Locate the cell with the specified text and output its (x, y) center coordinate. 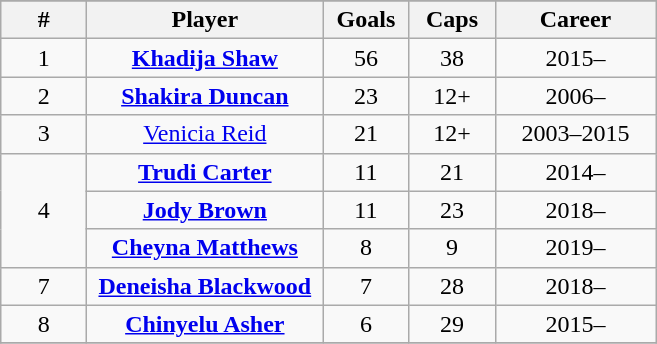
Venicia Reid (205, 134)
Cheyna Matthews (205, 248)
Player (205, 20)
Deneisha Blackwood (205, 286)
Shakira Duncan (205, 96)
1 (44, 58)
3 (44, 134)
28 (452, 286)
6 (366, 324)
2 (44, 96)
Caps (452, 20)
29 (452, 324)
56 (366, 58)
Goals (366, 20)
4 (44, 210)
Trudi Carter (205, 172)
38 (452, 58)
# (44, 20)
2019– (576, 248)
Career (576, 20)
2003–2015 (576, 134)
2014– (576, 172)
9 (452, 248)
2006– (576, 96)
Jody Brown (205, 210)
Chinyelu Asher (205, 324)
Khadija Shaw (205, 58)
